Identify which cell holds the provided text, then report its (X, Y) central coordinate. 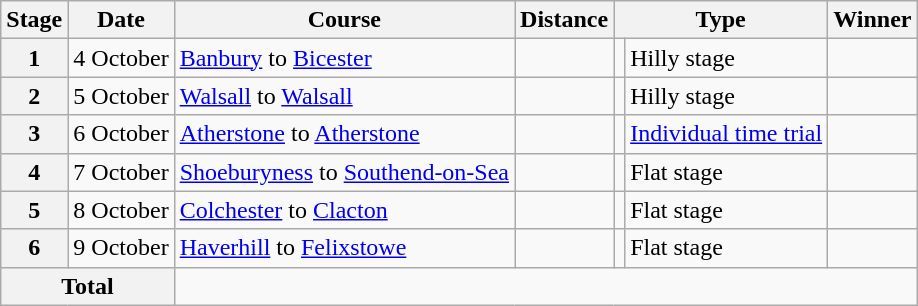
Haverhill to Felixstowe (344, 248)
4 October (121, 58)
6 October (121, 134)
Colchester to Clacton (344, 210)
Type (721, 20)
Shoeburyness to Southend-on-Sea (344, 172)
Walsall to Walsall (344, 96)
Course (344, 20)
9 October (121, 248)
Individual time trial (726, 134)
Distance (564, 20)
8 October (121, 210)
Total (88, 286)
2 (34, 96)
1 (34, 58)
Banbury to Bicester (344, 58)
Date (121, 20)
5 (34, 210)
7 October (121, 172)
Stage (34, 20)
5 October (121, 96)
3 (34, 134)
4 (34, 172)
Winner (872, 20)
6 (34, 248)
Atherstone to Atherstone (344, 134)
